Scan for the cell matching the given text and deliver its [X, Y] coordinate at center. 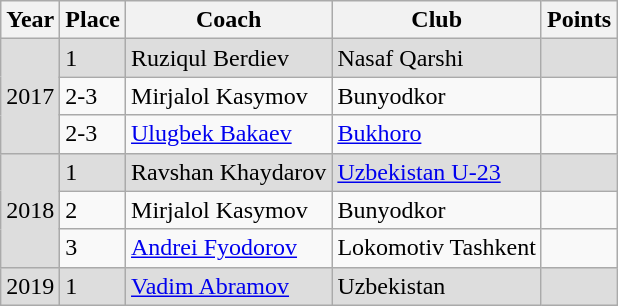
2017 [30, 96]
3 [93, 248]
2018 [30, 210]
2019 [30, 286]
Ravshan Khaydarov [229, 172]
Place [93, 20]
Lokomotiv Tashkent [437, 248]
Andrei Fyodorov [229, 248]
Nasaf Qarshi [437, 58]
Ruziqul Berdiev [229, 58]
Year [30, 20]
Uzbekistan [437, 286]
Vadim Abramov [229, 286]
Bukhoro [437, 134]
Ulugbek Bakaev [229, 134]
2 [93, 210]
Club [437, 20]
Coach [229, 20]
Uzbekistan U-23 [437, 172]
Points [578, 20]
